Scan for the cell matching the given text and deliver its [x, y] coordinate at center. 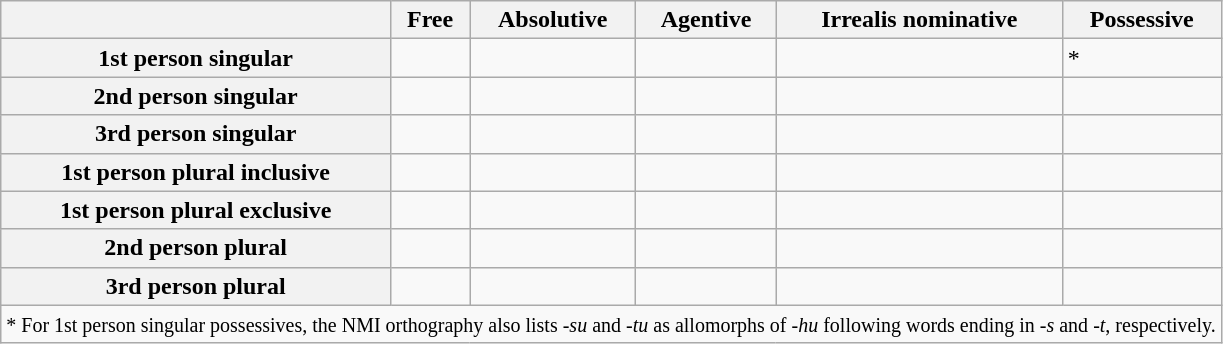
Possessive [1142, 20]
Absolutive [553, 20]
3rd person singular [196, 134]
Irrealis nominative [919, 20]
2nd person plural [196, 248]
1st person singular [196, 58]
Free [430, 20]
1st person plural exclusive [196, 210]
Agentive [706, 20]
* [1142, 58]
1st person plural inclusive [196, 172]
2nd person singular [196, 96]
3rd person plural [196, 286]
